Detect which cell encompasses the target text, then output its (X, Y) center coordinate. 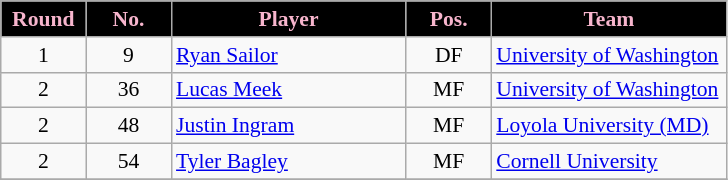
Loyola University (MD) (608, 126)
Tyler Bagley (288, 162)
Round (44, 19)
DF (448, 55)
No. (128, 19)
36 (128, 90)
48 (128, 126)
9 (128, 55)
Cornell University (608, 162)
1 (44, 55)
Player (288, 19)
Team (608, 19)
Justin Ingram (288, 126)
Ryan Sailor (288, 55)
54 (128, 162)
Pos. (448, 19)
Lucas Meek (288, 90)
